Search for the cell housing the specified text and yield its (x, y) center coordinate. 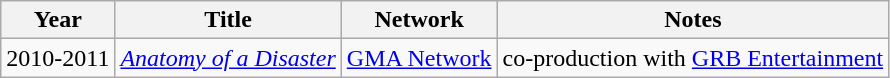
GMA Network (419, 58)
Title (228, 20)
Network (419, 20)
Year (58, 20)
Notes (693, 20)
Anatomy of a Disaster (228, 58)
co-production with GRB Entertainment (693, 58)
2010-2011 (58, 58)
